Pinpoint the cell where the given text exists, returning its (x, y) midpoint coordinate. 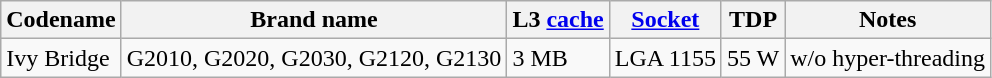
L3 cache (558, 20)
Brand name (314, 20)
LGA 1155 (665, 58)
Socket (665, 20)
55 W (752, 58)
w/o hyper-threading (888, 58)
TDP (752, 20)
Ivy Bridge (61, 58)
3 MB (558, 58)
Codename (61, 20)
Notes (888, 20)
G2010, G2020, G2030, G2120, G2130 (314, 58)
